Capture the cell that displays the provided text and extract its [X, Y] central coordinate. 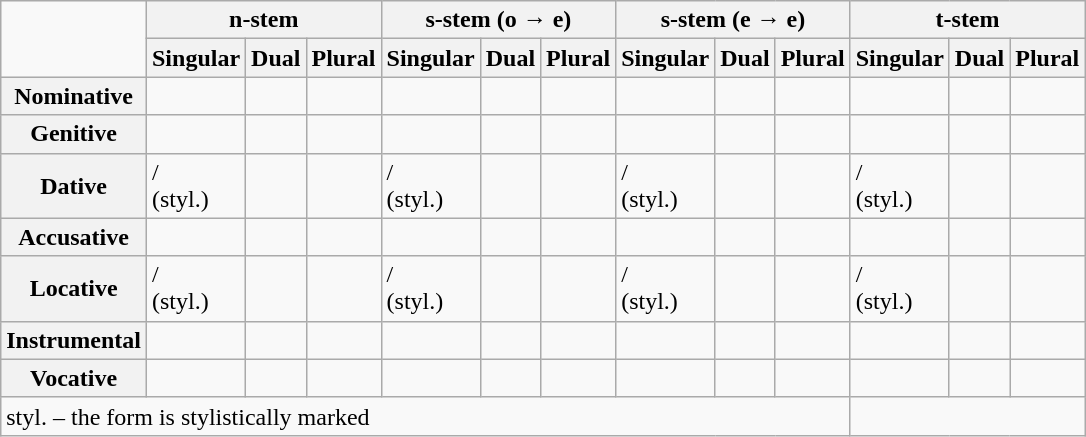
Dative [74, 186]
Accusative [74, 237]
Instrumental [74, 340]
n-stem [264, 20]
Genitive [74, 134]
Vocative [74, 378]
t-stem [968, 20]
s-stem (e → e) [734, 20]
styl. – the form is stylistically marked [426, 416]
Nominative [74, 96]
Locative [74, 288]
s-stem (o → e) [498, 20]
